Identify which cell holds the provided text, then report its [x, y] central coordinate. 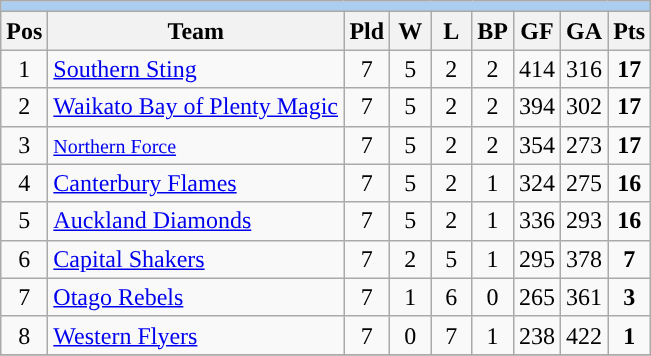
Auckland Diamonds [196, 221]
Canterbury Flames [196, 183]
Pts [630, 31]
354 [536, 145]
8 [24, 335]
394 [536, 107]
Western Flyers [196, 335]
Pos [24, 31]
Southern Sting [196, 69]
Team [196, 31]
238 [536, 335]
Capital Shakers [196, 259]
336 [536, 221]
BP [493, 31]
L [452, 31]
295 [536, 259]
Otago Rebels [196, 297]
GF [536, 31]
273 [584, 145]
Waikato Bay of Plenty Magic [196, 107]
W [410, 31]
275 [584, 183]
361 [584, 297]
378 [584, 259]
265 [536, 297]
293 [584, 221]
302 [584, 107]
414 [536, 69]
422 [584, 335]
316 [584, 69]
Pld [367, 31]
4 [24, 183]
GA [584, 31]
Northern Force [196, 145]
324 [536, 183]
